Return [X, Y] of the center of cell containing provided text 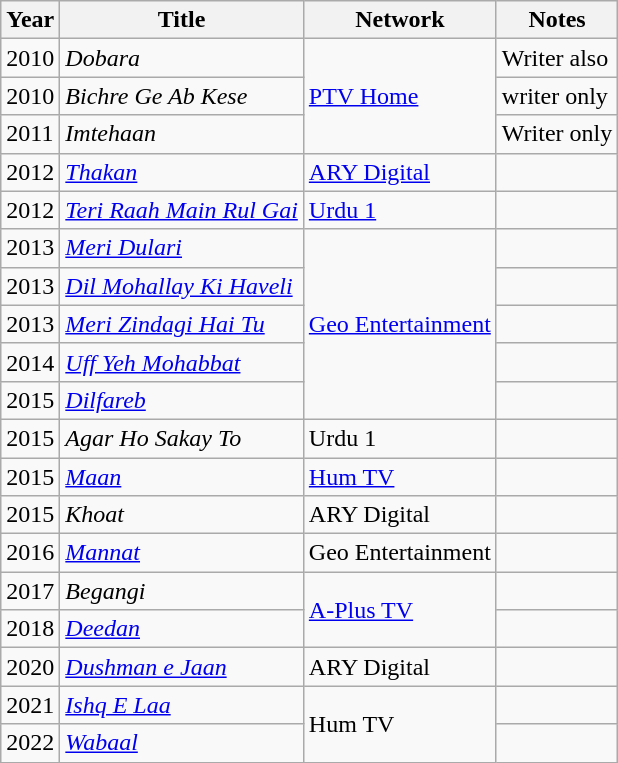
2011 [30, 134]
Wabaal [182, 743]
writer only [556, 96]
Bichre Ge Ab Kese [182, 96]
Ishq E Laa [182, 705]
Dushman e Jaan [182, 667]
Dil Mohallay Ki Haveli [182, 286]
Meri Dulari [182, 248]
2016 [30, 553]
Khoat [182, 515]
Dobara [182, 58]
2021 [30, 705]
Writer only [556, 134]
2020 [30, 667]
Notes [556, 20]
Teri Raah Main Rul Gai [182, 210]
Mannat [182, 553]
2014 [30, 362]
Network [400, 20]
Imtehaan [182, 134]
Title [182, 20]
Year [30, 20]
Dilfareb [182, 400]
Writer also [556, 58]
Thakan [182, 172]
Meri Zindagi Hai Tu [182, 324]
2017 [30, 591]
A-Plus TV [400, 610]
Uff Yeh Mohabbat [182, 362]
Deedan [182, 629]
Maan [182, 477]
2022 [30, 743]
Agar Ho Sakay To [182, 438]
Begangi [182, 591]
2018 [30, 629]
PTV Home [400, 96]
